Identify which cell holds the provided text, then report its (X, Y) central coordinate. 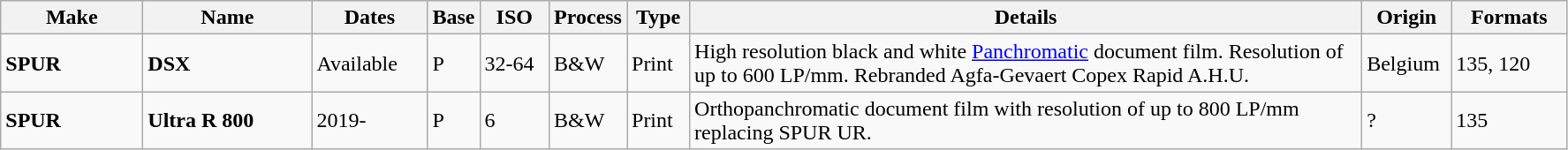
Ultra R 800 (228, 120)
Type (659, 18)
32-64 (514, 64)
Dates (369, 18)
Orthopanchromatic document film with resolution of up to 800 LP/mm replacing SPUR UR. (1026, 120)
? (1406, 120)
135 (1509, 120)
Base (454, 18)
Formats (1509, 18)
Details (1026, 18)
High resolution black and white Panchromatic document film. Resolution of up to 600 LP/mm. Rebranded Agfa-Gevaert Copex Rapid A.H.U. (1026, 64)
Process (588, 18)
Name (228, 18)
ISO (514, 18)
135, 120 (1509, 64)
2019- (369, 120)
6 (514, 120)
Make (72, 18)
Available (369, 64)
Origin (1406, 18)
Belgium (1406, 64)
DSX (228, 64)
